Capture the cell that displays the provided text and extract its (x, y) central coordinate. 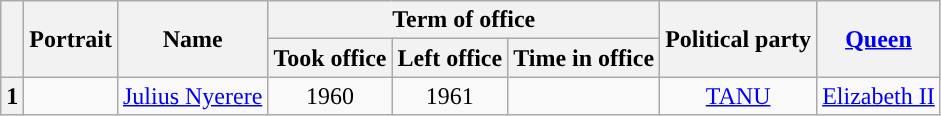
Portrait (71, 39)
TANU (738, 96)
Name (192, 39)
Elizabeth II (879, 96)
Term of office (464, 20)
1960 (330, 96)
Political party (738, 39)
1961 (450, 96)
Time in office (584, 58)
Queen (879, 39)
Julius Nyerere (192, 96)
Took office (330, 58)
1 (12, 96)
Left office (450, 58)
